Capture the cell that displays the provided text and extract its (X, Y) central coordinate. 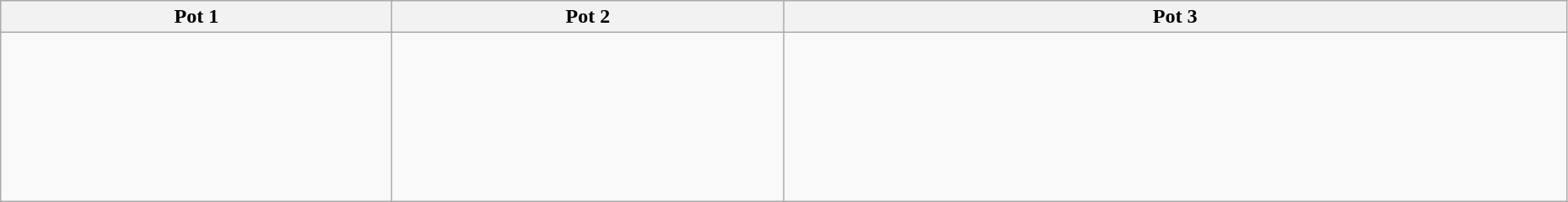
Pot 3 (1175, 17)
Pot 2 (588, 17)
Pot 1 (197, 17)
